Scan for the cell matching the given text and deliver its [X, Y] coordinate at center. 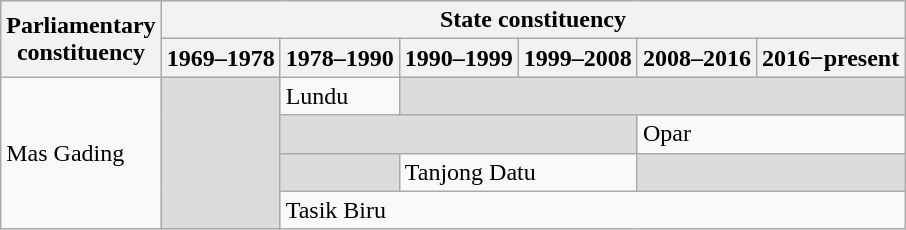
State constituency [533, 20]
2008–2016 [696, 58]
1990–1999 [458, 58]
1999–2008 [578, 58]
Parliamentaryconstituency [81, 39]
Opar [770, 134]
Tanjong Datu [518, 172]
2016−present [830, 58]
Tasik Biru [592, 210]
1969–1978 [220, 58]
Mas Gading [81, 153]
Lundu [340, 96]
1978–1990 [340, 58]
